Determine the (X, Y) coordinate at the center of the cell enclosing the given text.  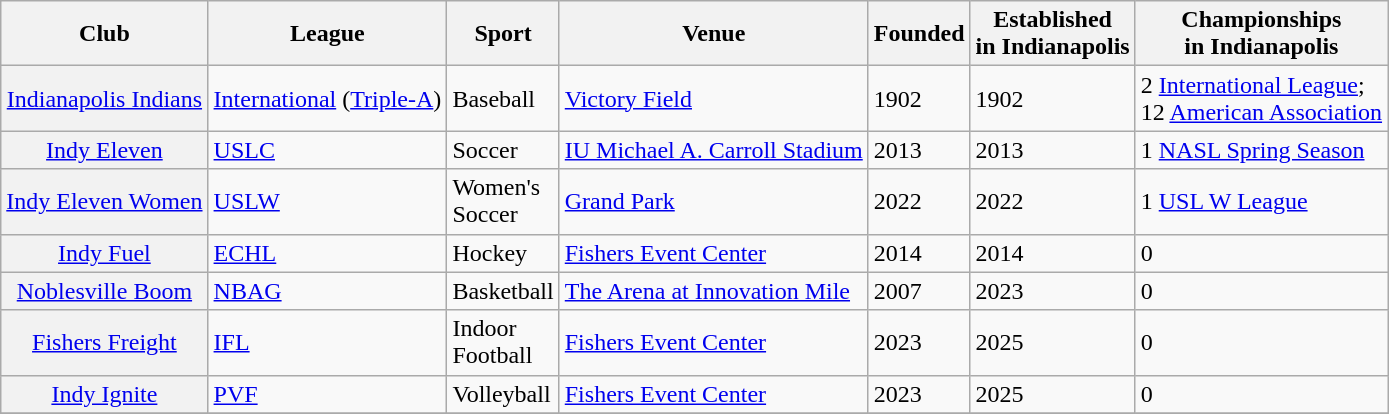
Indy Fuel (104, 253)
Club (104, 34)
Venue (714, 34)
Indianapolis Indians (104, 98)
IFL (328, 342)
Establishedin Indianapolis (1052, 34)
Indoor Football (503, 342)
Soccer (503, 150)
Basketball (503, 291)
2007 (919, 291)
Founded (919, 34)
Volleyball (503, 394)
1 USL W League (1261, 202)
USLW (328, 202)
Noblesville Boom (104, 291)
IU Michael A. Carroll Stadium (714, 150)
Victory Field (714, 98)
Fishers Freight (104, 342)
NBAG (328, 291)
Grand Park (714, 202)
The Arena at Innovation Mile (714, 291)
Women's Soccer (503, 202)
Baseball (503, 98)
Indy Eleven Women (104, 202)
ECHL (328, 253)
International (Triple-A) (328, 98)
USLC (328, 150)
League (328, 34)
Indy Eleven (104, 150)
2 International League; 12 American Association (1261, 98)
Sport (503, 34)
Indy Ignite (104, 394)
Hockey (503, 253)
Championshipsin Indianapolis (1261, 34)
PVF (328, 394)
1 NASL Spring Season (1261, 150)
